Return the (X, Y) coordinate for the center point of the cell that contains the specified text.  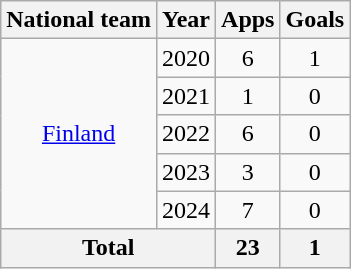
Finland (79, 134)
2023 (186, 172)
2021 (186, 96)
3 (248, 172)
2024 (186, 210)
2020 (186, 58)
Goals (315, 20)
Year (186, 20)
National team (79, 20)
2022 (186, 134)
Total (108, 248)
23 (248, 248)
Apps (248, 20)
7 (248, 210)
